Output the (x, y) coordinate of the center of the cell containing the given text.  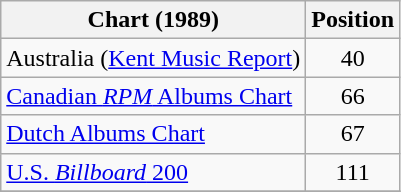
Position (353, 20)
66 (353, 96)
Chart (1989) (154, 20)
Australia (Kent Music Report) (154, 58)
U.S. Billboard 200 (154, 172)
Canadian RPM Albums Chart (154, 96)
40 (353, 58)
67 (353, 134)
Dutch Albums Chart (154, 134)
111 (353, 172)
